Identify which cell holds the provided text, then report its (X, Y) central coordinate. 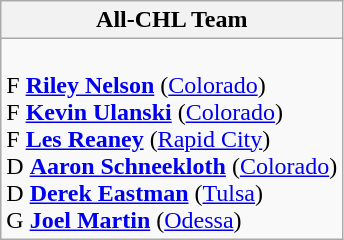
All-CHL Team (172, 20)
